Capture the cell that displays the provided text and extract its [x, y] central coordinate. 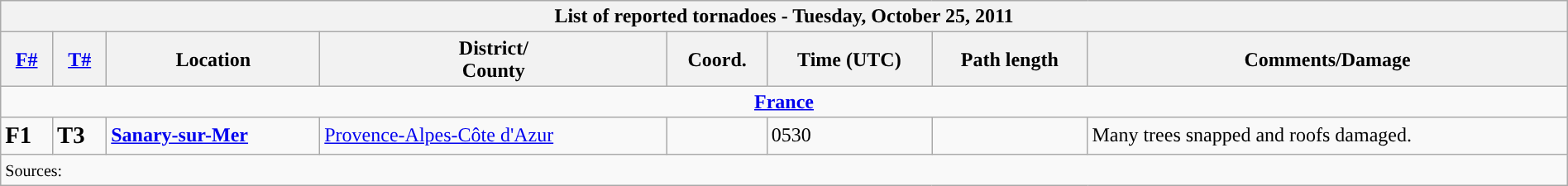
Comments/Damage [1327, 60]
Coord. [717, 60]
Location [213, 60]
District/County [494, 60]
List of reported tornadoes - Tuesday, October 25, 2011 [784, 17]
Path length [1010, 60]
Many trees snapped and roofs damaged. [1327, 136]
F1 [26, 136]
0530 [849, 136]
France [784, 102]
Provence-Alpes-Côte d'Azur [494, 136]
Time (UTC) [849, 60]
Sanary-sur-Mer [213, 136]
T# [79, 60]
T3 [79, 136]
F# [26, 60]
Sources: [784, 169]
